Detect which cell encompasses the target text, then output its [x, y] center coordinate. 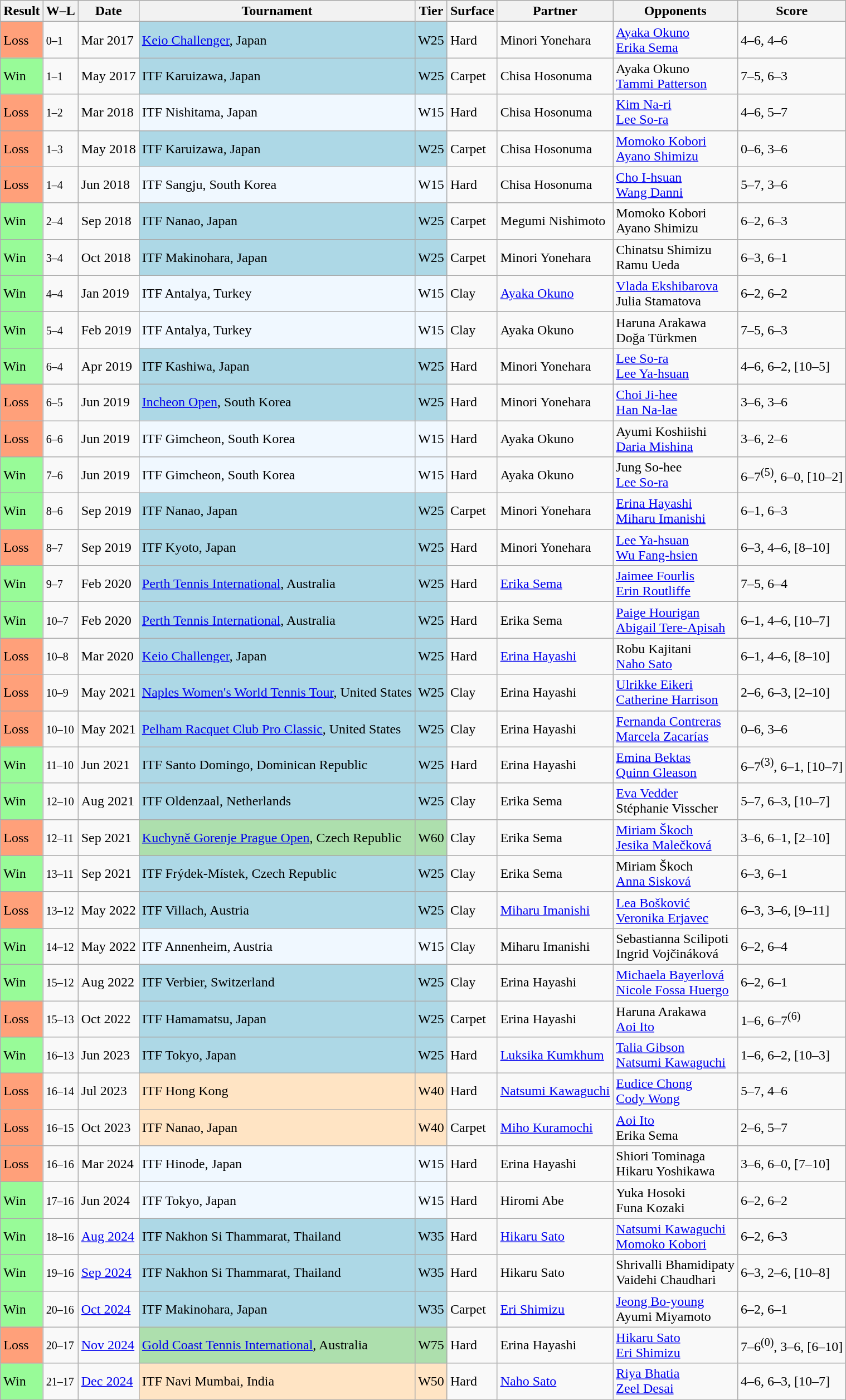
Tournament [276, 11]
Paige Hourigan Abigail Tere-Apisah [675, 620]
6–1, 4–6, [8–10] [792, 657]
W50 [431, 1381]
Fernanda Contreras Marcela Zacarías [675, 729]
Mar 2024 [108, 1164]
8–6 [60, 512]
20–16 [60, 1309]
Ayaka Okuno Tammi Patterson [675, 76]
6–2, 6–4 [792, 946]
Aug 2022 [108, 982]
ITF Hamamatsu, Japan [276, 1019]
21–17 [60, 1381]
Result [22, 11]
Jaimee Fourlis Erin Routliffe [675, 584]
Natsumi Kawaguchi [555, 1091]
19–16 [60, 1273]
6–6 [60, 438]
Mar 2020 [108, 657]
Jun 2023 [108, 1056]
Erina Hayashi Miharu Imanishi [675, 512]
6–3, 3–6, [9–11] [792, 910]
Lea Bošković Veronika Erjavec [675, 910]
Jung So-hee Lee So-ra [675, 475]
May 2018 [108, 148]
Lee So-ra Lee Ya-hsuan [675, 366]
11–10 [60, 765]
Shrivalli Bhamidipaty Vaidehi Chaudhari [675, 1273]
Talia Gibson Natsumi Kawaguchi [675, 1056]
Hiromi Abe [555, 1200]
20–17 [60, 1345]
4–4 [60, 293]
Partner [555, 11]
16–13 [60, 1056]
Shiori Tominaga Hikaru Yoshikawa [675, 1164]
Emina Bektas Quinn Gleason [675, 765]
Yuka Hosoki Funa Kozaki [675, 1200]
3–6, 3–6 [792, 402]
Ulrikke Eikeri Catherine Harrison [675, 692]
Haruna Arakawa Doğa Türkmen [675, 330]
ITF Hong Kong [276, 1091]
Mar 2018 [108, 113]
Aug 2024 [108, 1236]
Mar 2017 [108, 40]
Ayaka Okuno Erika Sema [675, 40]
Aoi Ito Erika Sema [675, 1128]
Choi Ji-hee Han Na-lae [675, 402]
1–6, 6–2, [10–3] [792, 1056]
10–10 [60, 729]
10–8 [60, 657]
Michaela Bayerlová Nicole Fossa Huergo [675, 982]
Sep 2018 [108, 221]
6–3, 2–6, [10–8] [792, 1273]
5–4 [60, 330]
Aug 2021 [108, 801]
Miriam Škoch Anna Sisková [675, 874]
1–2 [60, 113]
ITF Frýdek-Místek, Czech Republic [276, 874]
W75 [431, 1345]
Score [792, 11]
15–13 [60, 1019]
ITF Santo Domingo, Dominican Republic [276, 765]
ITF Verbier, Switzerland [276, 982]
Nov 2024 [108, 1345]
2–4 [60, 221]
1–6, 6–7(6) [792, 1019]
Eva Vedder Stéphanie Visscher [675, 801]
Jan 2019 [108, 293]
16–14 [60, 1091]
18–16 [60, 1236]
Opponents [675, 11]
1–3 [60, 148]
Sebastianna Scilipoti Ingrid Vojčináková [675, 946]
12–11 [60, 837]
Jul 2023 [108, 1091]
6–1, 6–3 [792, 512]
6–4 [60, 366]
Megumi Nishimoto [555, 221]
8–7 [60, 547]
Date [108, 11]
ITF Navi Mumbai, India [276, 1381]
Kuchyně Gorenje Prague Open, Czech Republic [276, 837]
W60 [431, 837]
9–7 [60, 584]
Cho I-hsuan Wang Danni [675, 185]
Eudice Chong Cody Wong [675, 1091]
Feb 2019 [108, 330]
15–12 [60, 982]
May 2017 [108, 76]
Sep 2024 [108, 1273]
3–4 [60, 257]
7–6(0), 3–6, [6–10] [792, 1345]
3–6, 6–0, [7–10] [792, 1164]
Jun 2018 [108, 185]
6–5 [60, 402]
ITF Nishitama, Japan [276, 113]
Jun 2024 [108, 1200]
7–5, 6–4 [792, 584]
7–6 [60, 475]
Eri Shimizu [555, 1309]
Oct 2023 [108, 1128]
Vlada Ekshibarova Julia Stamatova [675, 293]
ITF Kyoto, Japan [276, 547]
Natsumi Kawaguchi Momoko Kobori [675, 1236]
Riya Bhatia Zeel Desai [675, 1381]
10–9 [60, 692]
ITF Oldenzaal, Netherlands [276, 801]
ITF Hinode, Japan [276, 1164]
1–1 [60, 76]
5–7, 3–6 [792, 185]
17–16 [60, 1200]
6–1, 4–6, [10–7] [792, 620]
Robu Kajitani Naho Sato [675, 657]
2–6, 5–7 [792, 1128]
Incheon Open, South Korea [276, 402]
Pelham Racquet Club Pro Classic, United States [276, 729]
Dec 2024 [108, 1381]
Apr 2019 [108, 366]
Luksika Kumkhum [555, 1056]
13–11 [60, 874]
3–6, 2–6 [792, 438]
2–6, 6–3, [2–10] [792, 692]
ITF Annenheim, Austria [276, 946]
Chinatsu Shimizu Ramu Ueda [675, 257]
Miho Kuramochi [555, 1128]
Miriam Škoch Jesika Malečková [675, 837]
Gold Coast Tennis International, Australia [276, 1345]
ITF Sangju, South Korea [276, 185]
Kim Na-ri Lee So-ra [675, 113]
4–6, 4–6 [792, 40]
3–6, 6–1, [2–10] [792, 837]
Hikaru Sato Eri Shimizu [675, 1345]
Oct 2024 [108, 1309]
4–6, 6–3, [10–7] [792, 1381]
4–6, 5–7 [792, 113]
Jun 2021 [108, 765]
Ayumi Koshiishi Daria Mishina [675, 438]
0–1 [60, 40]
Oct 2022 [108, 1019]
14–12 [60, 946]
Haruna Arakawa Aoi Ito [675, 1019]
13–12 [60, 910]
10–7 [60, 620]
1–4 [60, 185]
4–6, 6–2, [10–5] [792, 366]
Lee Ya-hsuan Wu Fang-hsien [675, 547]
ITF Kashiwa, Japan [276, 366]
ITF Villach, Austria [276, 910]
6–7(3), 6–1, [10–7] [792, 765]
Naples Women's World Tennis Tour, United States [276, 692]
6–3, 4–6, [8–10] [792, 547]
Oct 2018 [108, 257]
16–16 [60, 1164]
Tier [431, 11]
12–10 [60, 801]
W–L [60, 11]
16–15 [60, 1128]
5–7, 6–3, [10–7] [792, 801]
Naho Sato [555, 1381]
Surface [472, 11]
5–7, 4–6 [792, 1091]
6–7(5), 6–0, [10–2] [792, 475]
Jeong Bo-young Ayumi Miyamoto [675, 1309]
